Capture the cell that displays the provided text and extract its (x, y) central coordinate. 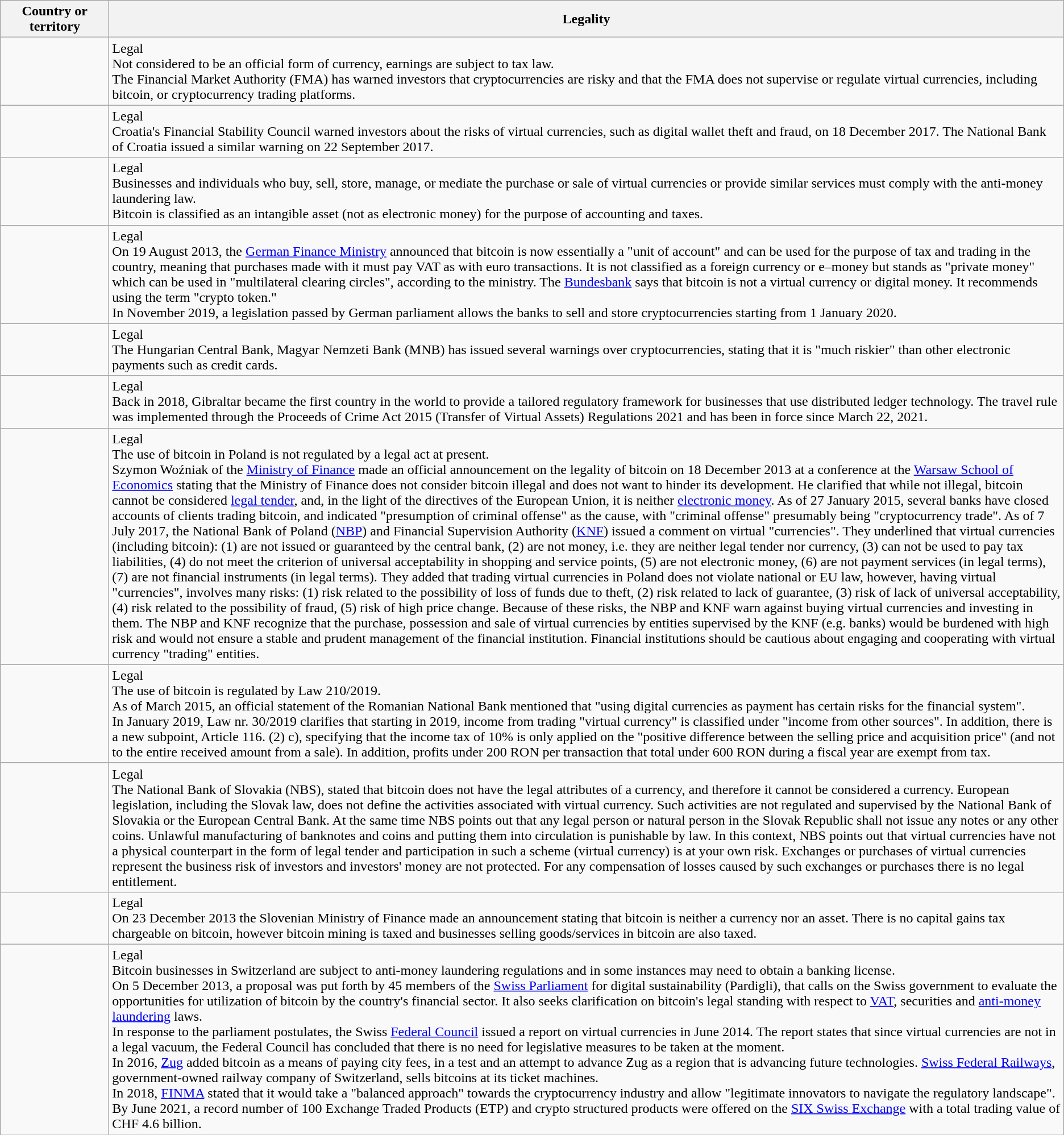
Legality (587, 19)
Country or territory (55, 19)
